Locate the cell with the specified text and output its (X, Y) center coordinate. 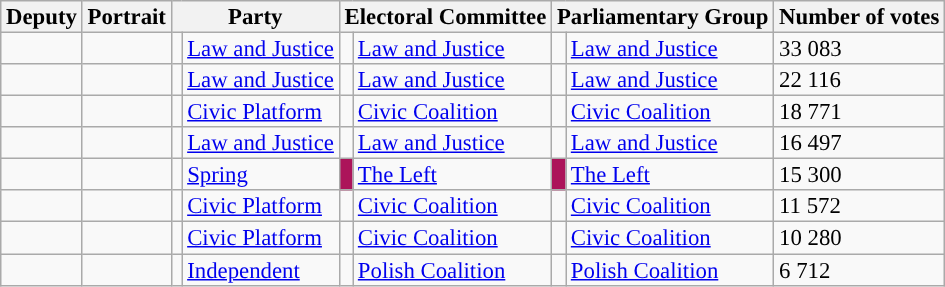
Deputy (42, 17)
18 771 (860, 112)
11 572 (860, 206)
6 712 (860, 270)
22 116 (860, 80)
Electoral Committee (445, 17)
33 083 (860, 49)
Party (255, 17)
16 497 (860, 143)
Portrait (126, 17)
Parliamentary Group (663, 17)
Independent (260, 270)
10 280 (860, 238)
Spring (260, 175)
15 300 (860, 175)
Number of votes (860, 17)
